Provide the [X, Y] coordinate of the cell's center where the given text is located.  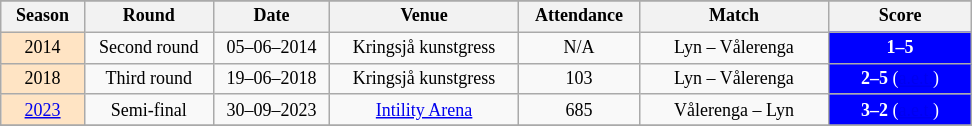
2014 [43, 48]
30–09–2023 [272, 110]
N/A [578, 48]
19–06–2018 [272, 78]
Match [734, 16]
Intility Arena [424, 110]
Semi-final [148, 110]
Venue [424, 16]
Third round [148, 78]
Season [43, 16]
Vålerenga – Lyn [734, 110]
103 [578, 78]
Round [148, 16]
1–5 [900, 48]
Score [900, 16]
2018 [43, 78]
Date [272, 16]
3–2 (a.e.t.) [900, 110]
2–5 (a.e.t.) [900, 78]
2023 [43, 110]
Attendance [578, 16]
685 [578, 110]
Second round [148, 48]
05–06–2014 [272, 48]
